From the cell containing the given text, extract its center point as (X, Y) coordinate. 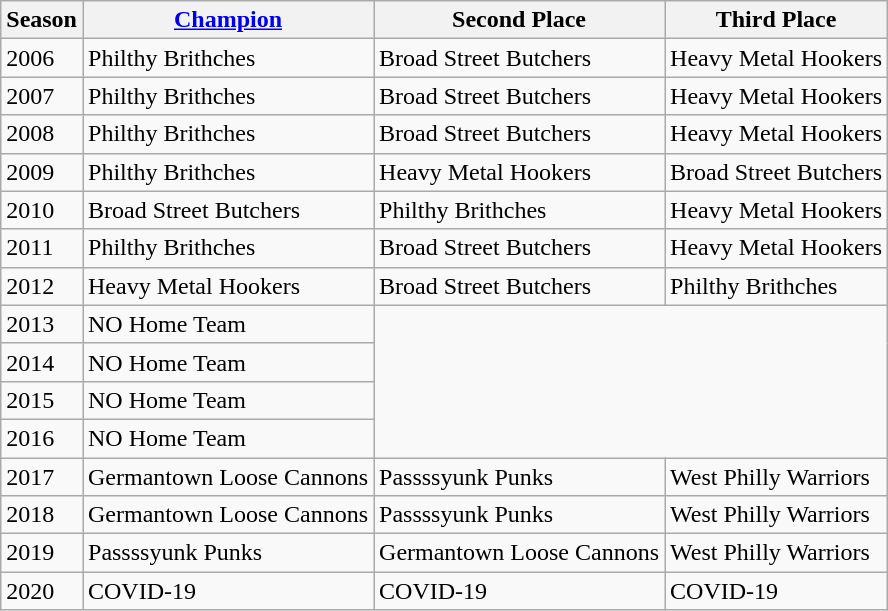
2011 (42, 248)
2008 (42, 134)
Second Place (520, 20)
2013 (42, 324)
2010 (42, 210)
2019 (42, 553)
2009 (42, 172)
Champion (228, 20)
2007 (42, 96)
2018 (42, 515)
Season (42, 20)
2014 (42, 362)
2017 (42, 477)
2015 (42, 400)
2016 (42, 438)
2006 (42, 58)
Third Place (776, 20)
2012 (42, 286)
2020 (42, 591)
